Detect which cell encompasses the target text, then output its (X, Y) center coordinate. 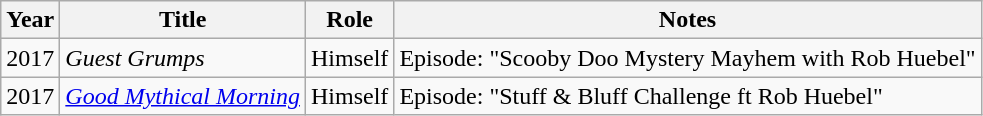
Year (30, 20)
Good Mythical Morning (183, 96)
Role (350, 20)
Episode: "Scooby Doo Mystery Mayhem with Rob Huebel" (688, 58)
Episode: "Stuff & Bluff Challenge ft Rob Huebel" (688, 96)
Title (183, 20)
Guest Grumps (183, 58)
Notes (688, 20)
